Extract the [X, Y] coordinate from the center of the cell holding the provided text.  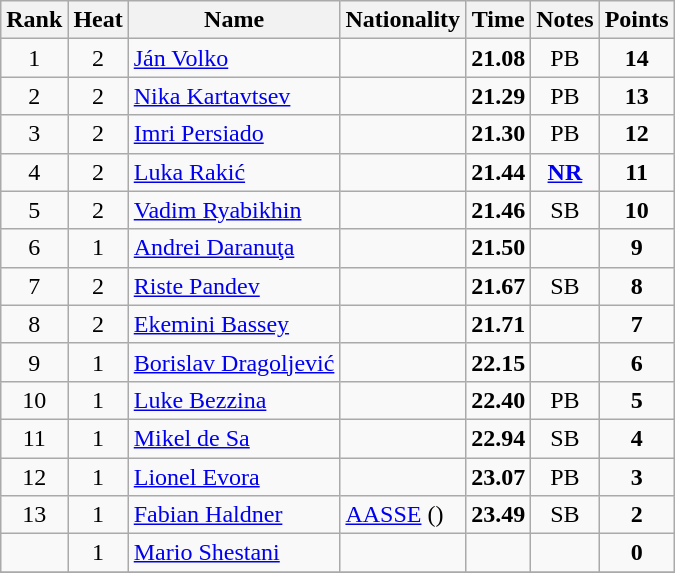
21.29 [498, 96]
Fabian Haldner [234, 515]
Luke Bezzina [234, 400]
Nika Kartavtsev [234, 96]
Nationality [403, 20]
Rank [34, 20]
Borislav Dragoljević [234, 362]
21.08 [498, 58]
Lionel Evora [234, 477]
Name [234, 20]
23.49 [498, 515]
Time [498, 20]
22.40 [498, 400]
Vadim Ryabikhin [234, 210]
Notes [565, 20]
21.44 [498, 172]
Ekemini Bassey [234, 324]
21.46 [498, 210]
Heat [98, 20]
21.50 [498, 248]
0 [636, 553]
21.67 [498, 286]
14 [636, 58]
22.94 [498, 438]
AASSE () [403, 515]
NR [565, 172]
21.30 [498, 134]
Ján Volko [234, 58]
Points [636, 20]
Andrei Daranuţa [234, 248]
21.71 [498, 324]
23.07 [498, 477]
Mario Shestani [234, 553]
Mikel de Sa [234, 438]
Luka Rakić [234, 172]
22.15 [498, 362]
Riste Pandev [234, 286]
Imri Persiado [234, 134]
